Capture the cell that displays the provided text and extract its (X, Y) central coordinate. 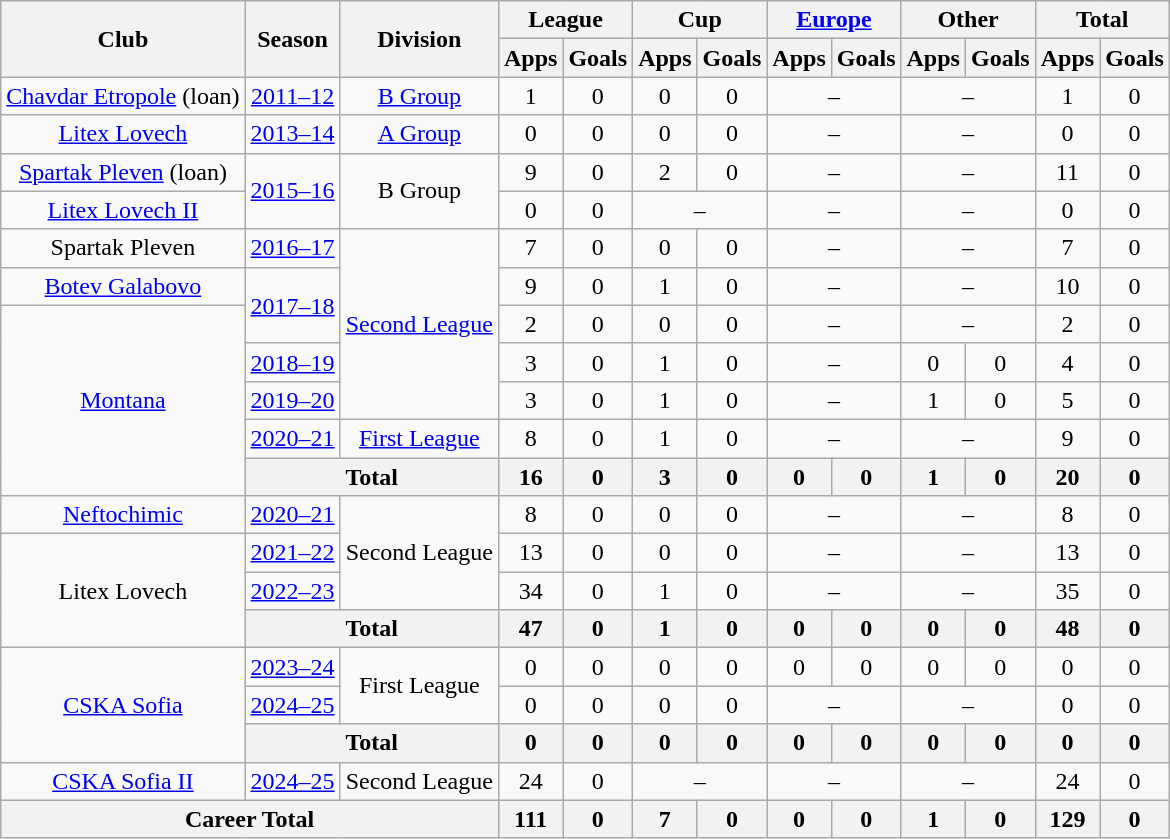
A Group (419, 134)
2023–24 (292, 667)
35 (1067, 591)
47 (530, 629)
20 (1067, 477)
Cup (700, 20)
Career Total (250, 819)
2013–14 (292, 134)
League (565, 20)
Spartak Pleven (123, 248)
Club (123, 39)
Spartak Pleven (loan) (123, 172)
Litex Lovech II (123, 210)
Season (292, 39)
Neftochimic (123, 515)
Chavdar Etropole (loan) (123, 96)
Montana (123, 400)
CSKA Sofia (123, 705)
16 (530, 477)
111 (530, 819)
5 (1067, 400)
129 (1067, 819)
2018–19 (292, 362)
Other (968, 20)
Division (419, 39)
2016–17 (292, 248)
2015–16 (292, 191)
2022–23 (292, 591)
11 (1067, 172)
2017–18 (292, 305)
4 (1067, 362)
CSKA Sofia II (123, 781)
48 (1067, 629)
Botev Galabovo (123, 286)
Europe (834, 20)
2019–20 (292, 400)
2011–12 (292, 96)
2021–22 (292, 553)
34 (530, 591)
10 (1067, 286)
